Capture the cell that displays the provided text and extract its [x, y] central coordinate. 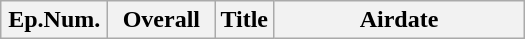
Overall [162, 20]
Airdate [398, 20]
Ep.Num. [54, 20]
Title [244, 20]
